For the text-containing cell, return its midpoint in [X, Y] coordinate format. 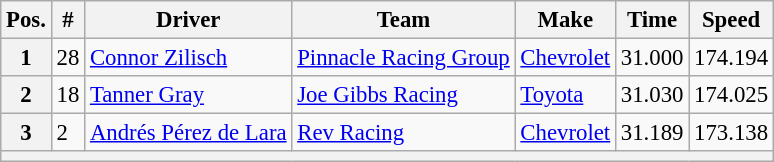
1 [26, 58]
Driver [188, 20]
Speed [732, 20]
Time [652, 20]
Tanner Gray [188, 95]
Pos. [26, 20]
Rev Racing [404, 133]
3 [26, 133]
173.138 [732, 133]
31.000 [652, 58]
174.194 [732, 58]
Team [404, 20]
31.189 [652, 133]
28 [68, 58]
18 [68, 95]
# [68, 20]
174.025 [732, 95]
Make [565, 20]
Joe Gibbs Racing [404, 95]
Toyota [565, 95]
Andrés Pérez de Lara [188, 133]
Connor Zilisch [188, 58]
Pinnacle Racing Group [404, 58]
31.030 [652, 95]
